From the cell containing the given text, extract its center point as [x, y] coordinate. 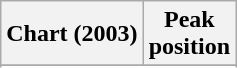
Peakposition [189, 34]
Chart (2003) [72, 34]
